Return the [x, y] coordinate for the center point of the cell that contains the specified text.  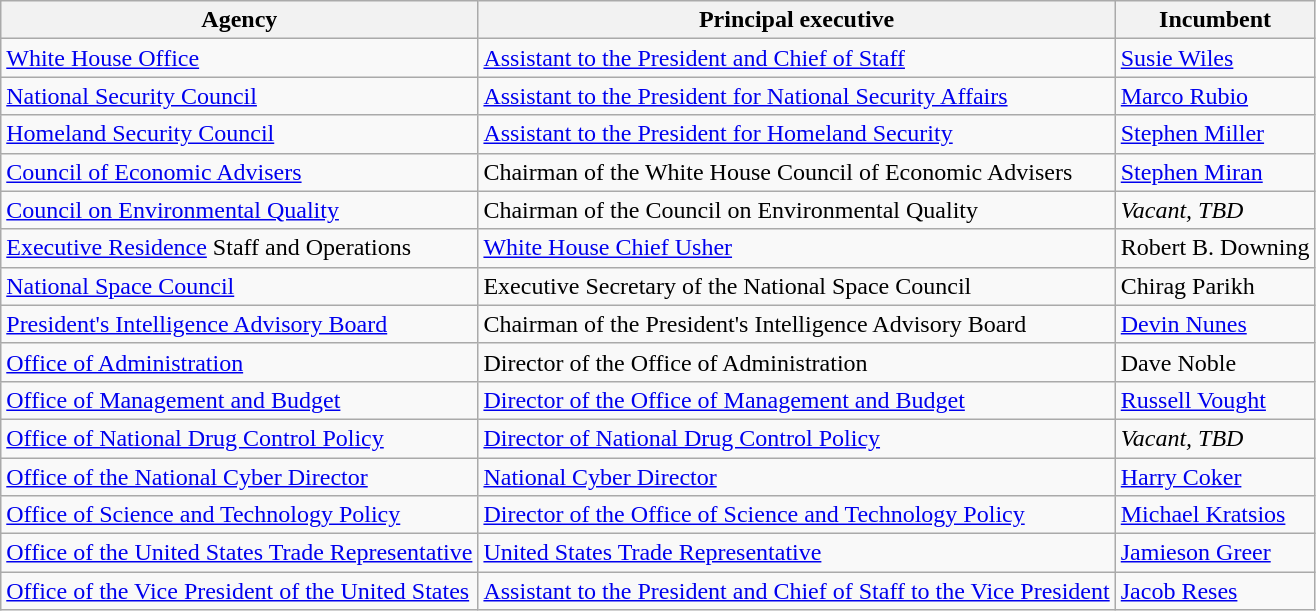
Stephen Miran [1215, 172]
Agency [240, 20]
Stephen Miller [1215, 134]
Marco Rubio [1215, 96]
National Security Council [240, 96]
Office of the Vice President of the United States [240, 591]
Director of the Office of Management and Budget [796, 400]
Chairman of the Council on Environmental Quality [796, 210]
Jacob Reses [1215, 591]
Chirag Parikh [1215, 286]
Office of Administration [240, 362]
Assistant to the President and Chief of Staff [796, 58]
White House Office [240, 58]
United States Trade Representative [796, 553]
Susie Wiles [1215, 58]
Office of Science and Technology Policy [240, 515]
National Space Council [240, 286]
Council of Economic Advisers [240, 172]
Director of the Office of Administration [796, 362]
Devin Nunes [1215, 324]
Office of Management and Budget [240, 400]
Jamieson Greer [1215, 553]
Principal executive [796, 20]
Chairman of the White House Council of Economic Advisers [796, 172]
Executive Residence Staff and Operations [240, 248]
Office of National Drug Control Policy [240, 438]
Homeland Security Council [240, 134]
Council on Environmental Quality [240, 210]
Office of the United States Trade Representative [240, 553]
Director of National Drug Control Policy [796, 438]
National Cyber Director [796, 477]
Dave Noble [1215, 362]
Harry Coker [1215, 477]
Chairman of the President's Intelligence Advisory Board [796, 324]
Russell Vought [1215, 400]
President's Intelligence Advisory Board [240, 324]
Robert B. Downing [1215, 248]
Executive Secretary of the National Space Council [796, 286]
Office of the National Cyber Director [240, 477]
Assistant to the President for National Security Affairs [796, 96]
Michael Kratsios [1215, 515]
Assistant to the President for Homeland Security [796, 134]
Incumbent [1215, 20]
White House Chief Usher [796, 248]
Director of the Office of Science and Technology Policy [796, 515]
Assistant to the President and Chief of Staff to the Vice President [796, 591]
